Determine the (x, y) coordinate at the center of the cell enclosing the given text.  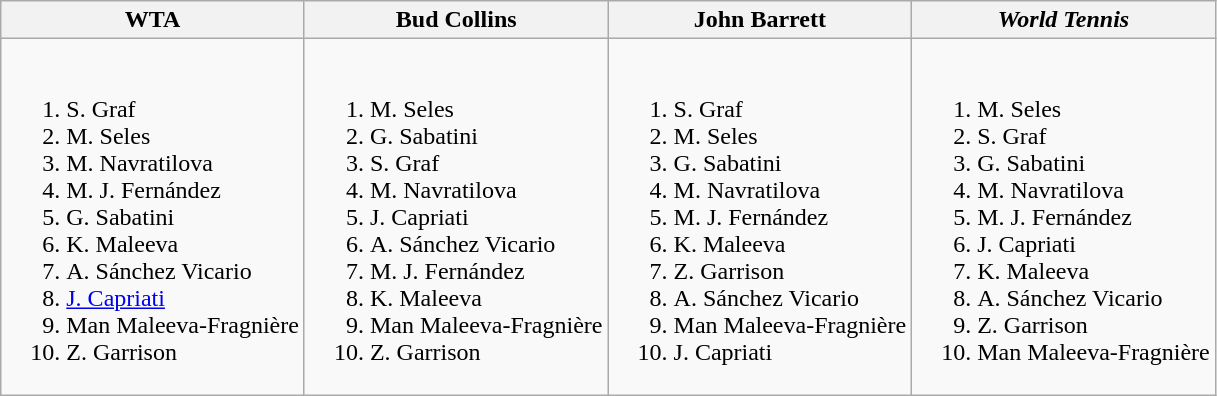
S. Graf M. Seles M. Navratilova M. J. Fernández G. Sabatini K. Maleeva A. Sánchez Vicario J. Capriati Man Maleeva-Fragnière Z. Garrison (153, 217)
World Tennis (1064, 20)
WTA (153, 20)
M. Seles G. Sabatini S. Graf M. Navratilova J. Capriati A. Sánchez Vicario M. J. Fernández K. Maleeva Man Maleeva-Fragnière Z. Garrison (456, 217)
John Barrett (760, 20)
Bud Collins (456, 20)
M. Seles S. Graf G. Sabatini M. Navratilova M. J. Fernández J. Capriati K. Maleeva A. Sánchez Vicario Z. Garrison Man Maleeva-Fragnière (1064, 217)
S. Graf M. Seles G. Sabatini M. Navratilova M. J. Fernández K. Maleeva Z. Garrison A. Sánchez Vicario Man Maleeva-Fragnière J. Capriati (760, 217)
